From the cell containing the given text, extract its center point as [X, Y] coordinate. 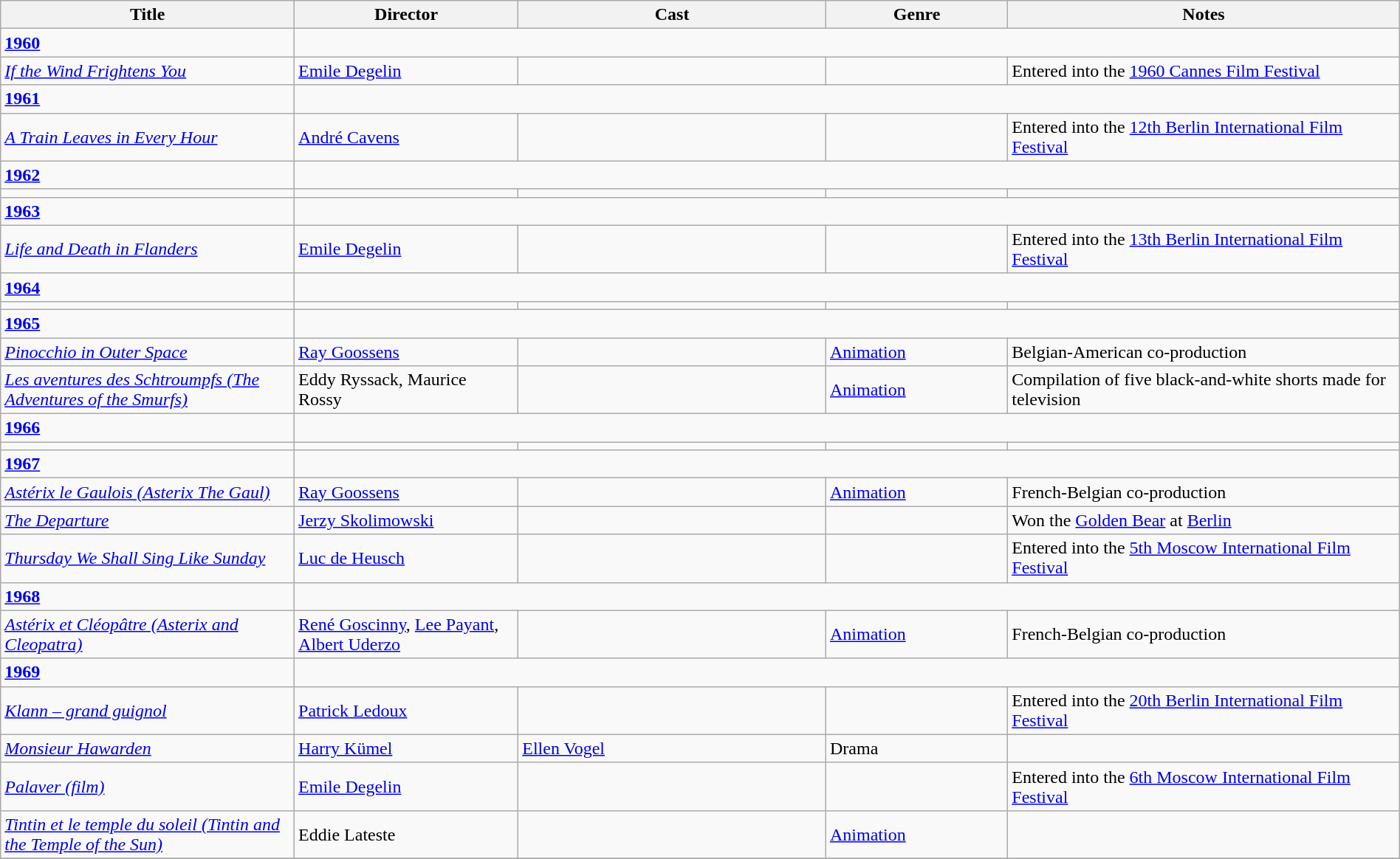
A Train Leaves in Every Hour [148, 137]
1961 [148, 99]
Patrick Ledoux [406, 710]
Monsieur Hawarden [148, 748]
Entered into the 6th Moscow International Film Festival [1204, 787]
Thursday We Shall Sing Like Sunday [148, 558]
Tintin et le temple du soleil (Tintin and the Temple of the Sun) [148, 834]
Luc de Heusch [406, 558]
Drama [916, 748]
Entered into the 1960 Cannes Film Festival [1204, 71]
Astérix et Cléopâtre (Asterix and Cleopatra) [148, 635]
1960 [148, 43]
1969 [148, 672]
Palaver (film) [148, 787]
Eddie Lateste [406, 834]
Director [406, 15]
Won the Golden Bear at Berlin [1204, 520]
Entered into the 20th Berlin International Film Festival [1204, 710]
1965 [148, 323]
Compilation of five black-and-white shorts made for television [1204, 390]
If the Wind Frightens You [148, 71]
Pinocchio in Outer Space [148, 352]
Belgian-American co-production [1204, 352]
1966 [148, 428]
1967 [148, 464]
The Departure [148, 520]
1964 [148, 287]
Entered into the 12th Berlin International Film Festival [1204, 137]
Klann – grand guignol [148, 710]
Astérix le Gaulois (Asterix The Gaul) [148, 492]
Jerzy Skolimowski [406, 520]
Les aventures des Schtroumpfs (The Adventures of the Smurfs) [148, 390]
1963 [148, 211]
Harry Kümel [406, 748]
Entered into the 5th Moscow International Film Festival [1204, 558]
1962 [148, 175]
René Goscinny, Lee Payant, Albert Uderzo [406, 635]
Life and Death in Flanders [148, 249]
Entered into the 13th Berlin International Film Festival [1204, 249]
Notes [1204, 15]
André Cavens [406, 137]
Eddy Ryssack, Maurice Rossy [406, 390]
Title [148, 15]
1968 [148, 596]
Genre [916, 15]
Ellen Vogel [672, 748]
Cast [672, 15]
